Output the (X, Y) coordinate of the center of the cell containing the given text.  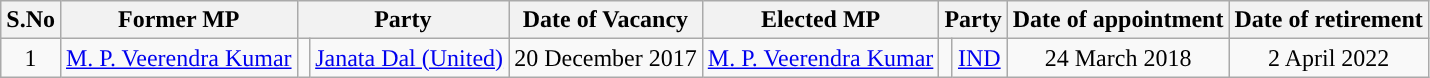
Date of appointment (1118, 20)
2 April 2022 (1328, 58)
Former MP (178, 20)
IND (979, 58)
Date of Vacancy (606, 20)
Date of retirement (1328, 20)
1 (31, 58)
24 March 2018 (1118, 58)
Elected MP (820, 20)
Janata Dal (United) (410, 58)
S.No (31, 20)
20 December 2017 (606, 58)
